Return the (X, Y) coordinate for the center point of the cell that contains the specified text.  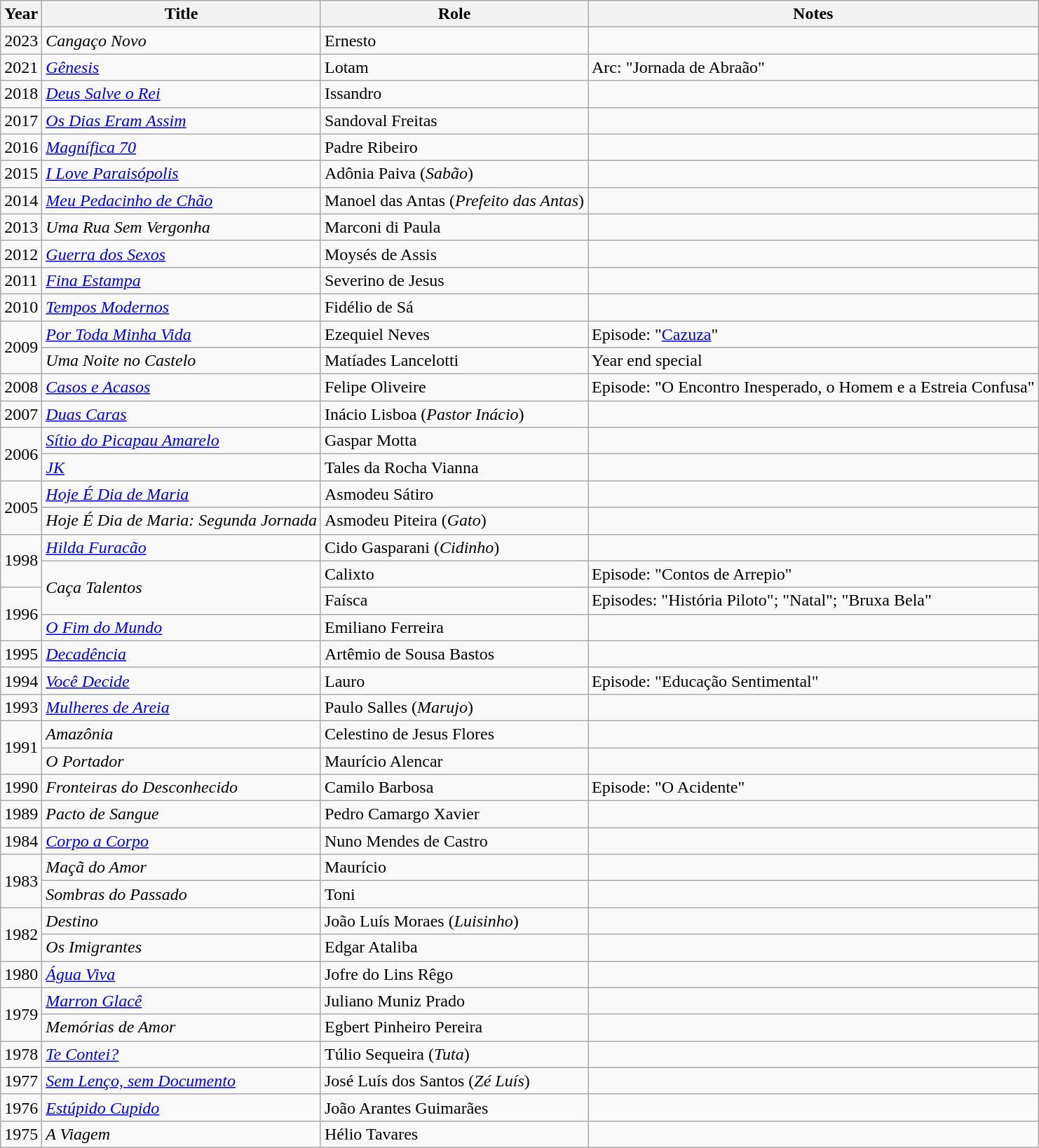
Estúpido Cupido (182, 1107)
João Luís Moraes (Luisinho) (454, 921)
Egbert Pinheiro Pereira (454, 1027)
Cangaço Novo (182, 41)
O Portador (182, 760)
1976 (21, 1107)
Hoje É Dia de Maria (182, 494)
Uma Noite no Castelo (182, 361)
José Luís dos Santos (Zé Luís) (454, 1081)
Faísca (454, 601)
Hélio Tavares (454, 1134)
Asmodeu Piteira (Gato) (454, 521)
2021 (21, 67)
Manoel das Antas (Prefeito das Antas) (454, 200)
Lotam (454, 67)
Tales da Rocha Vianna (454, 467)
Duas Caras (182, 414)
1979 (21, 1014)
Água Viva (182, 974)
Lauro (454, 681)
2005 (21, 507)
JK (182, 467)
2013 (21, 227)
1982 (21, 934)
Fina Estampa (182, 280)
Role (454, 14)
2018 (21, 94)
2023 (21, 41)
2007 (21, 414)
Edgar Ataliba (454, 948)
Episode: "Cazuza" (813, 334)
Corpo a Corpo (182, 841)
Sem Lenço, sem Documento (182, 1081)
1984 (21, 841)
Emiliano Ferreira (454, 627)
Casos e Acasos (182, 388)
2017 (21, 121)
2012 (21, 254)
Episode: "O Encontro Inesperado, o Homem e a Estreia Confusa" (813, 388)
2006 (21, 454)
2011 (21, 280)
Nuno Mendes de Castro (454, 841)
Asmodeu Sátiro (454, 494)
Caça Talentos (182, 587)
Gênesis (182, 67)
Sandoval Freitas (454, 121)
1975 (21, 1134)
1980 (21, 974)
Por Toda Minha Vida (182, 334)
2014 (21, 200)
1983 (21, 881)
1996 (21, 614)
Episode: "Contos de Arrepio" (813, 574)
Magnífica 70 (182, 147)
Matíades Lancelotti (454, 361)
Padre Ribeiro (454, 147)
Deus Salve o Rei (182, 94)
Cido Gasparani (Cidinho) (454, 547)
A Viagem (182, 1134)
Ernesto (454, 41)
Destino (182, 921)
Year end special (813, 361)
2010 (21, 307)
O Fim do Mundo (182, 627)
Issandro (454, 94)
Te Contei? (182, 1054)
Artêmio de Sousa Bastos (454, 654)
Memórias de Amor (182, 1027)
2008 (21, 388)
Mulheres de Areia (182, 707)
Celestino de Jesus Flores (454, 734)
2009 (21, 348)
Pacto de Sangue (182, 814)
Hoje É Dia de Maria: Segunda Jornada (182, 521)
Inácio Lisboa (Pastor Inácio) (454, 414)
Camilo Barbosa (454, 788)
1995 (21, 654)
Fidélio de Sá (454, 307)
Amazônia (182, 734)
Severino de Jesus (454, 280)
Você Decide (182, 681)
Episodes: "História Piloto"; "Natal"; "Bruxa Bela" (813, 601)
Toni (454, 894)
Decadência (182, 654)
Notes (813, 14)
2016 (21, 147)
Pedro Camargo Xavier (454, 814)
Title (182, 14)
2015 (21, 174)
Sombras do Passado (182, 894)
Maurício (454, 868)
Maurício Alencar (454, 760)
1991 (21, 747)
Marconi di Paula (454, 227)
Meu Pedacinho de Chão (182, 200)
Ezequiel Neves (454, 334)
1978 (21, 1054)
Arc: "Jornada de Abraão" (813, 67)
Hilda Furacão (182, 547)
Episode: "Educação Sentimental" (813, 681)
1989 (21, 814)
Marron Glacê (182, 1001)
Juliano Muniz Prado (454, 1001)
1994 (21, 681)
Episode: "O Acidente" (813, 788)
Túlio Sequeira (Tuta) (454, 1054)
Maçã do Amor (182, 868)
Fronteiras do Desconhecido (182, 788)
Year (21, 14)
1990 (21, 788)
I Love Paraisópolis (182, 174)
Paulo Salles (Marujo) (454, 707)
Os Imigrantes (182, 948)
Felipe Oliveire (454, 388)
1977 (21, 1081)
João Arantes Guimarães (454, 1107)
Adônia Paiva (Sabão) (454, 174)
Jofre do Lins Rêgo (454, 974)
Moysés de Assis (454, 254)
Uma Rua Sem Vergonha (182, 227)
Gaspar Motta (454, 441)
Tempos Modernos (182, 307)
Os Dias Eram Assim (182, 121)
Guerra dos Sexos (182, 254)
Calixto (454, 574)
1998 (21, 561)
Sítio do Picapau Amarelo (182, 441)
1993 (21, 707)
